Output the (x, y) coordinate of the center of the cell containing the given text.  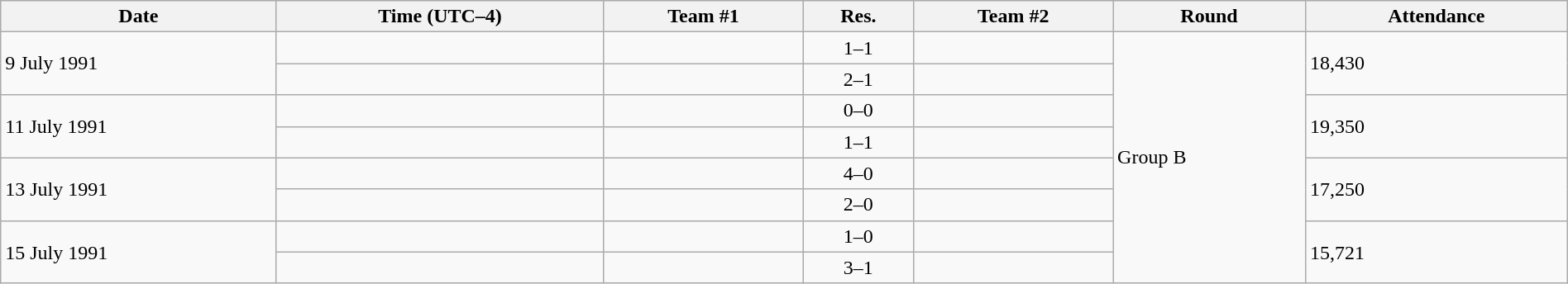
19,350 (1436, 126)
4–0 (858, 173)
Round (1209, 17)
2–1 (858, 79)
Group B (1209, 158)
2–0 (858, 205)
0–0 (858, 111)
15 July 1991 (139, 252)
13 July 1991 (139, 189)
Date (139, 17)
Team #1 (703, 17)
1–0 (858, 236)
Attendance (1436, 17)
15,721 (1436, 252)
18,430 (1436, 64)
Team #2 (1014, 17)
11 July 1991 (139, 126)
Time (UTC–4) (440, 17)
17,250 (1436, 189)
Res. (858, 17)
9 July 1991 (139, 64)
3–1 (858, 267)
